Locate the cell with the specified text and output its (x, y) center coordinate. 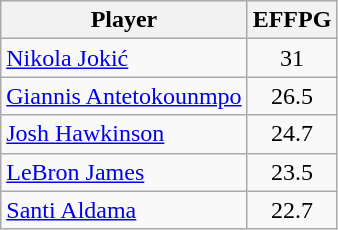
26.5 (292, 96)
23.5 (292, 172)
22.7 (292, 210)
Santi Aldama (124, 210)
Josh Hawkinson (124, 134)
EFFPG (292, 20)
31 (292, 58)
24.7 (292, 134)
Player (124, 20)
LeBron James (124, 172)
Nikola Jokić (124, 58)
Giannis Antetokounmpo (124, 96)
